Output the (x, y) coordinate of the center of the cell containing the given text.  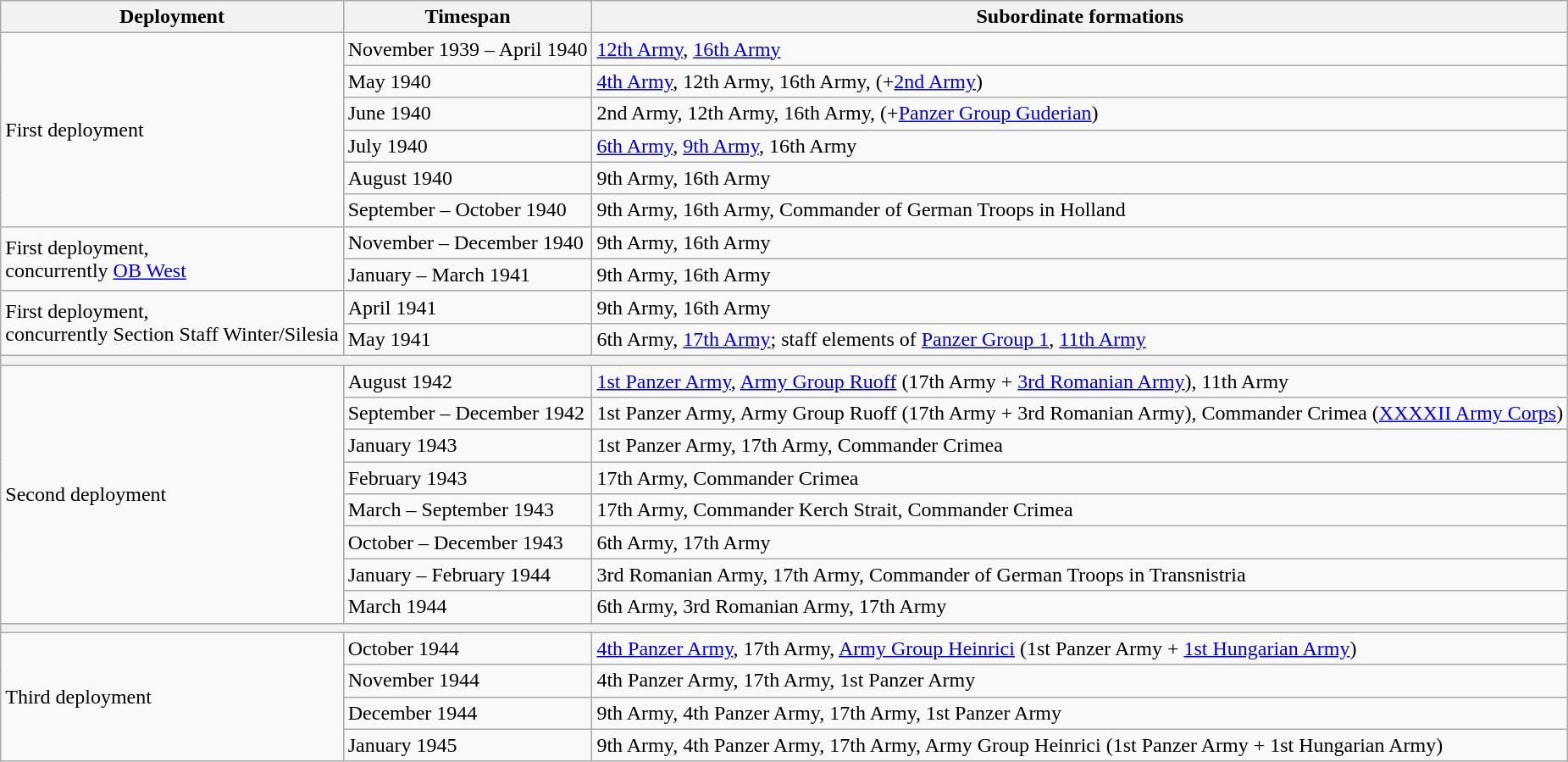
November – December 1940 (468, 242)
Subordinate formations (1080, 17)
January – March 1941 (468, 275)
Third deployment (172, 697)
9th Army, 4th Panzer Army, 17th Army, Army Group Heinrici (1st Panzer Army + 1st Hungarian Army) (1080, 745)
4th Army, 12th Army, 16th Army, (+2nd Army) (1080, 81)
September – December 1942 (468, 414)
Second deployment (172, 493)
January 1945 (468, 745)
June 1940 (468, 114)
Deployment (172, 17)
4th Panzer Army, 17th Army, 1st Panzer Army (1080, 681)
1st Panzer Army, Army Group Ruoff (17th Army + 3rd Romanian Army), Commander Crimea (XXXXII Army Corps) (1080, 414)
January – February 1944 (468, 575)
9th Army, 4th Panzer Army, 17th Army, 1st Panzer Army (1080, 713)
August 1942 (468, 381)
January 1943 (468, 446)
2nd Army, 12th Army, 16th Army, (+Panzer Group Guderian) (1080, 114)
4th Panzer Army, 17th Army, Army Group Heinrici (1st Panzer Army + 1st Hungarian Army) (1080, 648)
October – December 1943 (468, 542)
March – September 1943 (468, 510)
6th Army, 9th Army, 16th Army (1080, 146)
Timespan (468, 17)
March 1944 (468, 607)
First deployment,concurrently OB West (172, 259)
9th Army, 16th Army, Commander of German Troops in Holland (1080, 210)
6th Army, 17th Army; staff elements of Panzer Group 1, 11th Army (1080, 339)
May 1940 (468, 81)
November 1944 (468, 681)
September – October 1940 (468, 210)
3rd Romanian Army, 17th Army, Commander of German Troops in Transnistria (1080, 575)
First deployment,concurrently Section Staff Winter/Silesia (172, 323)
6th Army, 17th Army (1080, 542)
17th Army, Commander Kerch Strait, Commander Crimea (1080, 510)
1st Panzer Army, Army Group Ruoff (17th Army + 3rd Romanian Army), 11th Army (1080, 381)
17th Army, Commander Crimea (1080, 478)
12th Army, 16th Army (1080, 49)
August 1940 (468, 178)
November 1939 – April 1940 (468, 49)
6th Army, 3rd Romanian Army, 17th Army (1080, 607)
December 1944 (468, 713)
April 1941 (468, 307)
May 1941 (468, 339)
First deployment (172, 130)
October 1944 (468, 648)
February 1943 (468, 478)
July 1940 (468, 146)
1st Panzer Army, 17th Army, Commander Crimea (1080, 446)
